Locate the cell with the specified text and output its (x, y) center coordinate. 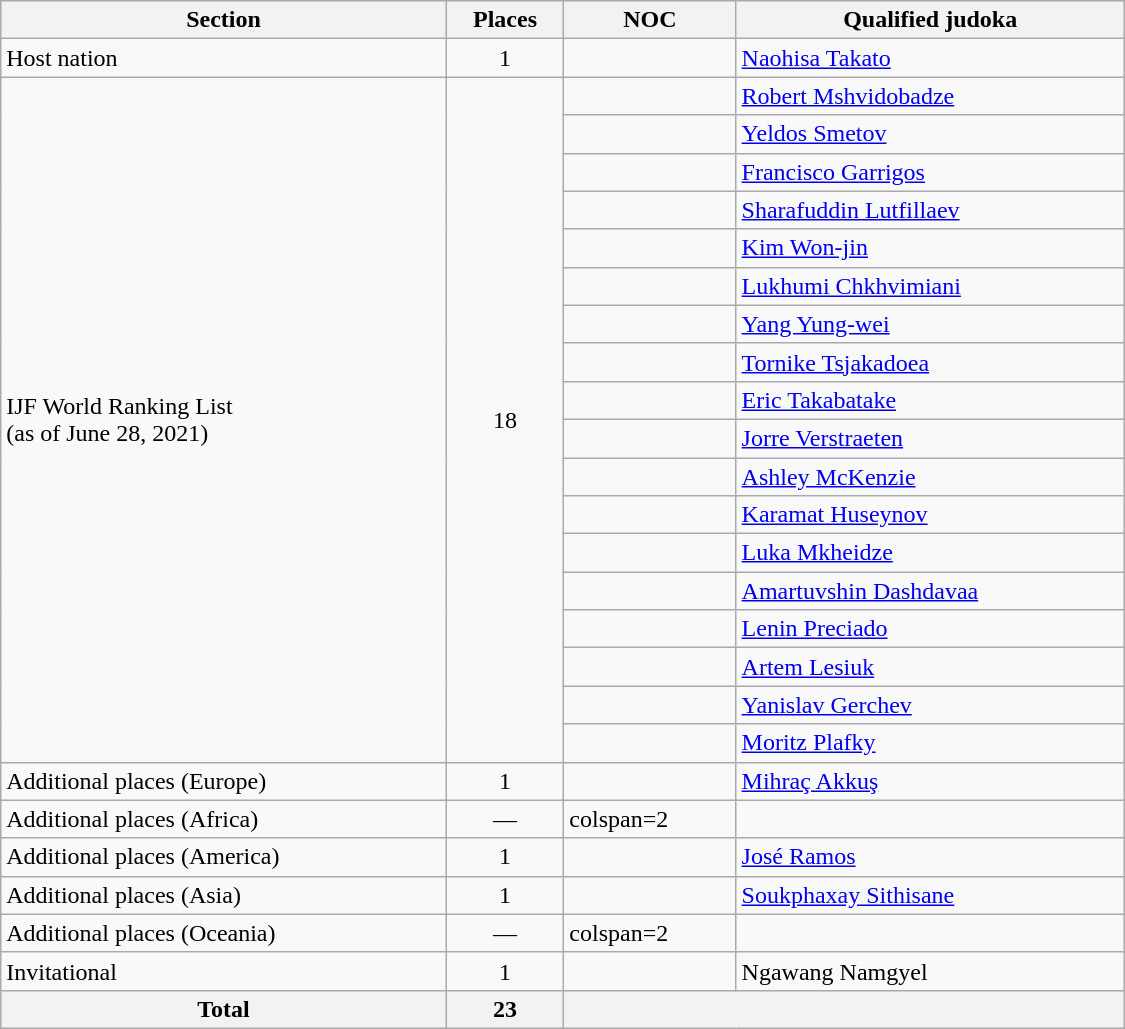
Additional places (America) (224, 857)
NOC (650, 20)
Ashley McKenzie (930, 477)
Naohisa Takato (930, 58)
Robert Mshvidobadze (930, 96)
Total (224, 1009)
Host nation (224, 58)
Amartuvshin Dashdavaa (930, 591)
Kim Won-jin (930, 248)
Soukphaxay Sithisane (930, 895)
Jorre Verstraeten (930, 438)
Ngawang Namgyel (930, 971)
Yanislav Gerchev (930, 705)
Places (505, 20)
Section (224, 20)
Yang Yung-wei (930, 324)
Lenin Preciado (930, 629)
Additional places (Oceania) (224, 933)
Luka Mkheidze (930, 553)
Yeldos Smetov (930, 134)
Francisco Garrigos (930, 172)
23 (505, 1009)
Additional places (Europe) (224, 781)
Additional places (Asia) (224, 895)
Moritz Plafky (930, 743)
Karamat Huseynov (930, 515)
Sharafuddin Lutfillaev (930, 210)
Mihraç Akkuş (930, 781)
Additional places (Africa) (224, 819)
Invitational (224, 971)
José Ramos (930, 857)
Lukhumi Chkhvimiani (930, 286)
Qualified judoka (930, 20)
Artem Lesiuk (930, 667)
18 (505, 420)
Tornike Tsjakadoea (930, 362)
IJF World Ranking List(as of June 28, 2021) (224, 420)
Eric Takabatake (930, 400)
